Detect which cell encompasses the target text, then output its (X, Y) center coordinate. 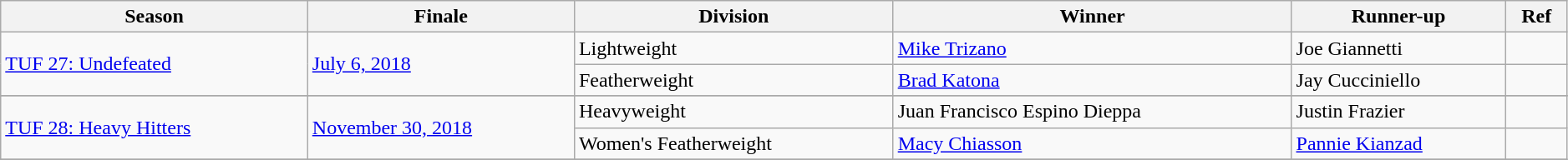
Heavyweight (733, 112)
Juan Francisco Espino Dieppa (1093, 112)
November 30, 2018 (441, 127)
Justin Frazier (1398, 112)
Division (733, 17)
Ref (1536, 17)
TUF 28: Heavy Hitters (155, 127)
Runner-up (1398, 17)
Brad Katona (1093, 80)
Winner (1093, 17)
Joe Giannetti (1398, 48)
Lightweight (733, 48)
Season (155, 17)
Featherweight (733, 80)
July 6, 2018 (441, 64)
Women's Featherweight (733, 143)
TUF 27: Undefeated (155, 64)
Jay Cucciniello (1398, 80)
Pannie Kianzad (1398, 143)
Macy Chiasson (1093, 143)
Finale (441, 17)
Mike Trizano (1093, 48)
